Capture the cell that displays the provided text and extract its [x, y] central coordinate. 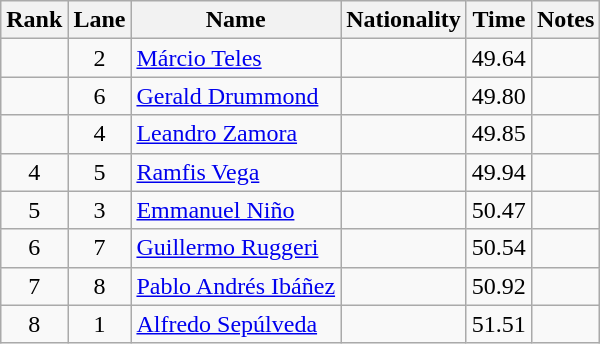
1 [100, 324]
Notes [565, 20]
Leandro Zamora [236, 134]
Name [236, 20]
49.94 [498, 172]
50.54 [498, 248]
3 [100, 210]
Lane [100, 20]
Ramfis Vega [236, 172]
Rank [34, 20]
Márcio Teles [236, 58]
Guillermo Ruggeri [236, 248]
50.92 [498, 286]
2 [100, 58]
Gerald Drummond [236, 96]
Pablo Andrés Ibáñez [236, 286]
Time [498, 20]
Alfredo Sepúlveda [236, 324]
49.85 [498, 134]
50.47 [498, 210]
Emmanuel Niño [236, 210]
49.80 [498, 96]
51.51 [498, 324]
49.64 [498, 58]
Nationality [404, 20]
